Extract the (x, y) coordinate from the center of the cell holding the provided text.  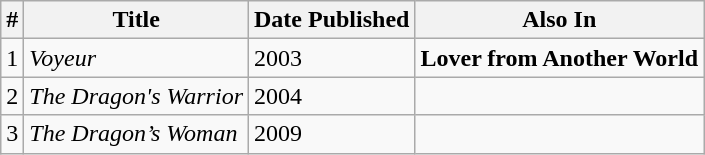
Lover from Another World (560, 58)
Date Published (332, 20)
3 (12, 134)
Also In (560, 20)
# (12, 20)
The Dragon’s Woman (136, 134)
Title (136, 20)
Voyeur (136, 58)
2 (12, 96)
2004 (332, 96)
2009 (332, 134)
1 (12, 58)
2003 (332, 58)
The Dragon's Warrior (136, 96)
